Capture the cell that displays the provided text and extract its (X, Y) central coordinate. 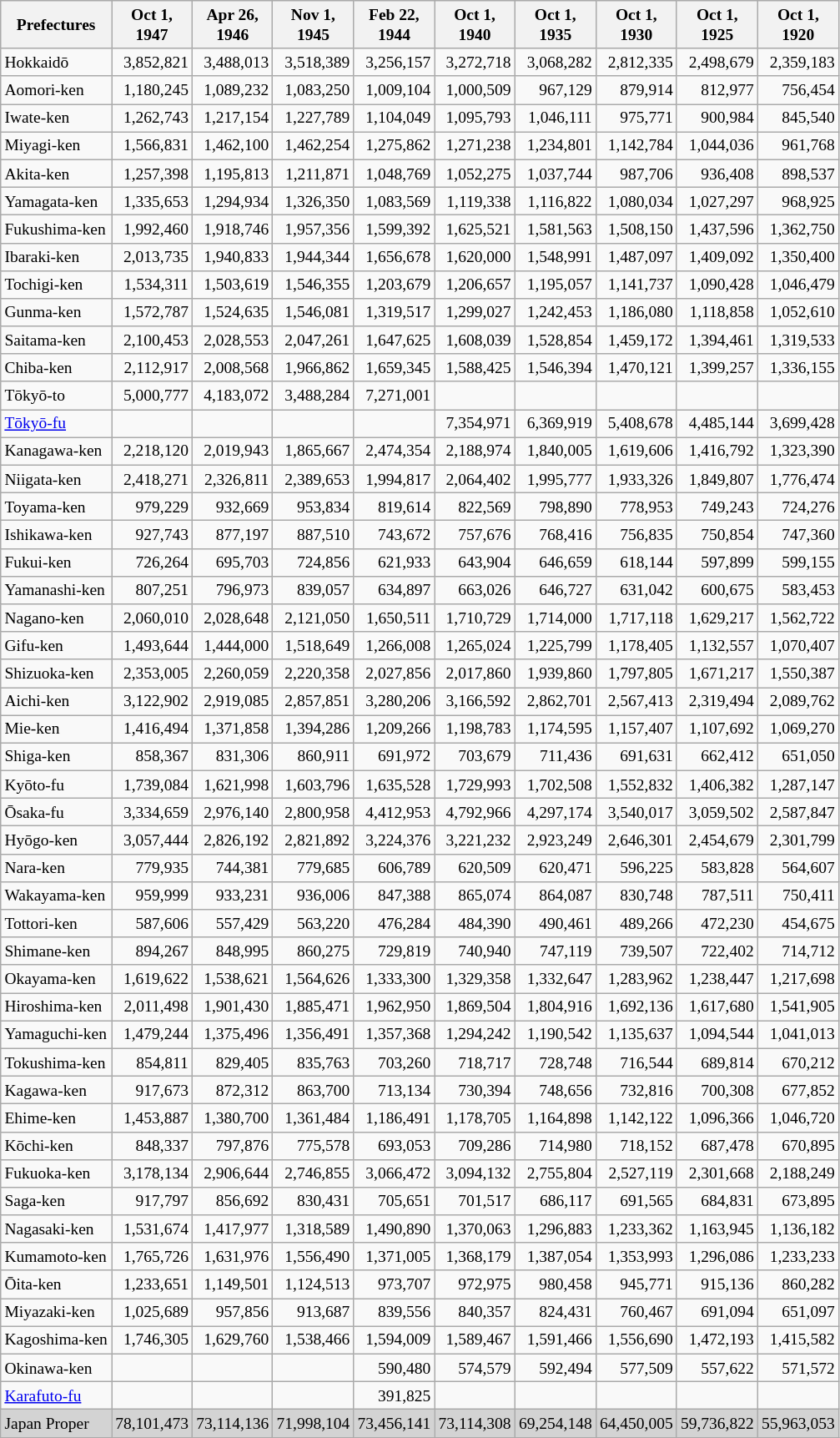
1,294,934 (233, 200)
3,488,013 (233, 62)
860,275 (314, 951)
1,629,760 (233, 1340)
1,659,345 (394, 367)
Shimane-ken (57, 951)
927,743 (152, 534)
643,904 (475, 563)
Ehime-ken (57, 1118)
932,669 (233, 507)
3,256,157 (394, 62)
1,556,690 (636, 1340)
1,625,521 (475, 229)
634,897 (394, 589)
Kyōto-fu (57, 785)
894,267 (152, 951)
1,546,355 (314, 284)
2,906,644 (233, 1173)
1,415,582 (797, 1340)
1,356,491 (314, 1035)
1,650,511 (394, 618)
1,186,080 (636, 312)
Kagawa-ken (57, 1090)
476,284 (394, 923)
Oct 1,1940 (475, 25)
484,390 (475, 923)
Saitama-ken (57, 341)
2,260,059 (233, 673)
1,375,496 (233, 1035)
1,326,350 (314, 200)
Karafuto-fu (57, 1395)
775,578 (314, 1145)
1,608,039 (475, 341)
2,008,568 (233, 367)
1,203,679 (394, 284)
1,462,100 (233, 145)
Yamagata-ken (57, 200)
Aichi-ken (57, 701)
677,852 (797, 1090)
724,276 (797, 507)
1,149,501 (233, 1284)
840,357 (475, 1312)
2,826,192 (233, 840)
Oct 1,1920 (797, 25)
1,319,517 (394, 312)
Niigata-ken (57, 479)
1,459,172 (636, 341)
686,117 (556, 1202)
2,527,119 (636, 1173)
73,114,136 (233, 1424)
1,271,238 (475, 145)
750,854 (717, 534)
1,416,792 (717, 451)
490,461 (556, 923)
1,132,557 (717, 646)
597,899 (717, 563)
1,142,784 (636, 145)
3,488,284 (314, 396)
1,714,000 (556, 618)
73,456,141 (394, 1424)
Tōkyō-fu (57, 424)
Oct 1,1930 (636, 25)
839,556 (394, 1312)
829,405 (233, 1062)
1,493,644 (152, 646)
6,369,919 (556, 424)
1,692,136 (636, 1007)
1,163,945 (717, 1229)
1,180,245 (152, 90)
1,739,084 (152, 785)
887,510 (314, 534)
728,748 (556, 1062)
797,876 (233, 1145)
1,116,822 (556, 200)
1,776,474 (797, 479)
872,312 (233, 1090)
Kōchi-ken (57, 1145)
557,429 (233, 923)
5,000,777 (152, 396)
701,517 (475, 1202)
1,048,769 (394, 174)
583,828 (717, 868)
1,009,104 (394, 90)
1,406,382 (717, 785)
705,651 (394, 1202)
1,717,118 (636, 618)
1,294,242 (475, 1035)
1,437,596 (717, 229)
1,538,466 (314, 1340)
2,389,653 (314, 479)
3,540,017 (636, 813)
621,933 (394, 563)
779,685 (314, 868)
1,119,338 (475, 200)
933,231 (233, 895)
Ōita-ken (57, 1284)
Nagasaki-ken (57, 1229)
Kagoshima-ken (57, 1340)
749,243 (717, 507)
1,164,898 (556, 1118)
3,057,444 (152, 840)
877,197 (233, 534)
1,211,871 (314, 174)
854,811 (152, 1062)
1,195,813 (233, 174)
1,746,305 (152, 1340)
3,066,472 (394, 1173)
716,544 (636, 1062)
1,319,533 (797, 341)
1,090,428 (717, 284)
957,856 (233, 1312)
709,286 (475, 1145)
2,587,847 (797, 813)
1,332,647 (556, 978)
961,768 (797, 145)
747,119 (556, 951)
1,206,657 (475, 284)
1,710,729 (475, 618)
1,957,356 (314, 229)
571,572 (797, 1367)
1,546,394 (556, 367)
1,647,625 (394, 341)
718,717 (475, 1062)
1,094,544 (717, 1035)
599,155 (797, 563)
2,646,301 (636, 840)
1,371,858 (233, 729)
1,453,887 (152, 1118)
747,360 (797, 534)
646,727 (556, 589)
2,326,811 (233, 479)
1,588,425 (475, 367)
Hokkaidō (57, 62)
651,097 (797, 1312)
1,238,447 (717, 978)
1,940,833 (233, 257)
703,260 (394, 1062)
1,296,086 (717, 1257)
915,136 (717, 1284)
1,233,362 (636, 1229)
Nov 1,1945 (314, 25)
1,552,832 (636, 785)
1,037,744 (556, 174)
900,984 (717, 119)
1,283,962 (636, 978)
5,408,678 (636, 424)
1,572,787 (152, 312)
1,589,467 (475, 1340)
3,122,902 (152, 701)
2,919,085 (233, 701)
959,999 (152, 895)
936,006 (314, 895)
863,700 (314, 1090)
3,178,134 (152, 1173)
848,337 (152, 1145)
489,266 (636, 923)
1,849,807 (717, 479)
729,819 (394, 951)
563,220 (314, 923)
2,019,943 (233, 451)
Wakayama-ken (57, 895)
1,371,005 (394, 1257)
1,635,528 (394, 785)
1,962,950 (394, 1007)
Apr 26,1946 (233, 25)
1,538,621 (233, 978)
2,353,005 (152, 673)
1,095,793 (475, 119)
Shiga-ken (57, 756)
620,509 (475, 868)
472,230 (717, 923)
798,890 (556, 507)
1,869,504 (475, 1007)
620,471 (556, 868)
1,620,000 (475, 257)
856,692 (233, 1202)
Kanagawa-ken (57, 451)
600,675 (717, 589)
1,994,817 (394, 479)
3,280,206 (394, 701)
Toyama-ken (57, 507)
2,027,856 (394, 673)
1,918,746 (233, 229)
695,703 (233, 563)
3,852,821 (152, 62)
1,470,121 (636, 367)
839,057 (314, 589)
824,431 (556, 1312)
1,556,490 (314, 1257)
2,301,668 (717, 1173)
Yamaguchi-ken (57, 1035)
1,995,777 (556, 479)
7,354,971 (475, 424)
Ōsaka-fu (57, 813)
1,333,300 (394, 978)
847,388 (394, 895)
1,142,122 (636, 1118)
1,046,720 (797, 1118)
1,233,651 (152, 1284)
Fukuoka-ken (57, 1173)
Tokushima-ken (57, 1062)
732,816 (636, 1090)
1,581,563 (556, 229)
78,101,473 (152, 1424)
722,402 (717, 951)
812,977 (717, 90)
2,188,974 (475, 451)
Ibaraki-ken (57, 257)
391,825 (394, 1395)
1,186,491 (394, 1118)
1,417,977 (233, 1229)
1,080,034 (636, 200)
1,534,311 (152, 284)
1,265,024 (475, 646)
1,275,862 (394, 145)
1,594,009 (394, 1340)
684,831 (717, 1202)
2,454,679 (717, 840)
1,603,796 (314, 785)
1,350,400 (797, 257)
1,619,622 (152, 978)
700,308 (717, 1090)
756,835 (636, 534)
1,865,667 (314, 451)
1,107,692 (717, 729)
1,242,453 (556, 312)
4,183,072 (233, 396)
730,394 (475, 1090)
724,856 (314, 563)
2,812,335 (636, 62)
1,409,092 (717, 257)
1,508,150 (636, 229)
1,531,674 (152, 1229)
936,408 (717, 174)
1,566,831 (152, 145)
2,857,851 (314, 701)
1,089,232 (233, 90)
Akita-ken (57, 174)
646,659 (556, 563)
1,629,217 (717, 618)
1,387,054 (556, 1257)
Tochigi-ken (57, 284)
739,507 (636, 951)
848,995 (233, 951)
Chiba-ken (57, 367)
1,804,916 (556, 1007)
779,935 (152, 868)
1,052,610 (797, 312)
1,444,000 (233, 646)
1,394,286 (314, 729)
1,562,722 (797, 618)
1,335,653 (152, 200)
Fukui-ken (57, 563)
1,190,542 (556, 1035)
592,494 (556, 1367)
2,498,679 (717, 62)
1,318,589 (314, 1229)
606,789 (394, 868)
Saga-ken (57, 1202)
2,862,701 (556, 701)
Miyagi-ken (57, 145)
454,675 (797, 923)
2,567,413 (636, 701)
1,124,513 (314, 1284)
953,834 (314, 507)
1,323,390 (797, 451)
577,509 (636, 1367)
864,087 (556, 895)
1,217,698 (797, 978)
55,963,053 (797, 1424)
703,679 (475, 756)
574,579 (475, 1367)
Kumamoto-ken (57, 1257)
1,656,678 (394, 257)
Oct 1,1935 (556, 25)
2,301,799 (797, 840)
663,026 (475, 589)
1,044,036 (717, 145)
691,972 (394, 756)
1,299,027 (475, 312)
4,297,174 (556, 813)
1,070,407 (797, 646)
1,370,063 (475, 1229)
3,221,232 (475, 840)
898,537 (797, 174)
2,047,261 (314, 341)
1,564,626 (314, 978)
1,966,862 (314, 367)
967,129 (556, 90)
Prefectures (57, 25)
2,017,860 (475, 673)
760,467 (636, 1312)
1,104,049 (394, 119)
1,083,569 (394, 200)
2,028,648 (233, 618)
1,797,805 (636, 673)
Shizuoka-ken (57, 673)
757,676 (475, 534)
1,046,479 (797, 284)
1,052,275 (475, 174)
1,357,368 (394, 1035)
673,895 (797, 1202)
1,550,387 (797, 673)
4,485,144 (717, 424)
64,450,005 (636, 1424)
831,306 (233, 756)
596,225 (636, 868)
583,453 (797, 589)
787,511 (717, 895)
1,528,854 (556, 341)
1,195,057 (556, 284)
2,089,762 (797, 701)
Okinawa-ken (57, 1367)
2,359,183 (797, 62)
3,059,502 (717, 813)
Iwate-ken (57, 119)
744,381 (233, 868)
1,136,182 (797, 1229)
2,011,498 (152, 1007)
3,068,282 (556, 62)
1,462,254 (314, 145)
7,271,001 (394, 396)
1,041,013 (797, 1035)
2,755,804 (556, 1173)
2,746,855 (314, 1173)
987,706 (636, 174)
714,980 (556, 1145)
651,050 (797, 756)
748,656 (556, 1090)
1,702,508 (556, 785)
3,699,428 (797, 424)
713,134 (394, 1090)
917,673 (152, 1090)
778,953 (636, 507)
1,046,111 (556, 119)
1,266,008 (394, 646)
819,614 (394, 507)
Feb 22,1944 (394, 25)
1,939,860 (556, 673)
865,074 (475, 895)
69,254,148 (556, 1424)
1,518,649 (314, 646)
1,368,179 (475, 1257)
1,591,466 (556, 1340)
Mie-ken (57, 729)
1,416,494 (152, 729)
1,631,976 (233, 1257)
2,218,120 (152, 451)
726,264 (152, 563)
3,518,389 (314, 62)
Hiroshima-ken (57, 1007)
631,042 (636, 589)
1,840,005 (556, 451)
Yamanashi-ken (57, 589)
913,687 (314, 1312)
618,144 (636, 563)
3,166,592 (475, 701)
73,114,308 (475, 1424)
1,479,244 (152, 1035)
945,771 (636, 1284)
1,227,789 (314, 119)
1,503,619 (233, 284)
973,707 (394, 1284)
693,053 (394, 1145)
1,399,257 (717, 367)
2,976,140 (233, 813)
59,736,822 (717, 1424)
1,178,405 (636, 646)
2,800,958 (314, 813)
1,198,783 (475, 729)
1,490,890 (394, 1229)
2,821,892 (314, 840)
Hyōgo-ken (57, 840)
1,096,366 (717, 1118)
768,416 (556, 534)
Aomori-ken (57, 90)
980,458 (556, 1284)
1,025,689 (152, 1312)
1,336,155 (797, 367)
1,174,595 (556, 729)
687,478 (717, 1145)
Gifu-ken (57, 646)
1,000,509 (475, 90)
Japan Proper (57, 1424)
2,028,553 (233, 341)
1,901,430 (233, 1007)
1,671,217 (717, 673)
1,380,700 (233, 1118)
3,272,718 (475, 62)
807,251 (152, 589)
Ishikawa-ken (57, 534)
2,060,010 (152, 618)
2,923,249 (556, 840)
3,224,376 (394, 840)
718,152 (636, 1145)
1,472,193 (717, 1340)
1,362,750 (797, 229)
1,027,297 (717, 200)
Nara-ken (57, 868)
1,619,606 (636, 451)
3,334,659 (152, 813)
1,992,460 (152, 229)
2,418,271 (152, 479)
1,178,705 (475, 1118)
1,257,398 (152, 174)
1,069,270 (797, 729)
822,569 (475, 507)
4,412,953 (394, 813)
972,975 (475, 1284)
968,925 (797, 200)
750,411 (797, 895)
689,814 (717, 1062)
2,220,358 (314, 673)
4,792,966 (475, 813)
Tottori-ken (57, 923)
3,094,132 (475, 1173)
Nagano-ken (57, 618)
975,771 (636, 119)
1,141,737 (636, 284)
2,188,249 (797, 1173)
1,487,097 (636, 257)
1,083,250 (314, 90)
1,885,471 (314, 1007)
1,541,905 (797, 1007)
879,914 (636, 90)
917,797 (152, 1202)
1,548,991 (556, 257)
2,319,494 (717, 701)
1,118,858 (717, 312)
711,436 (556, 756)
1,157,407 (636, 729)
670,212 (797, 1062)
662,412 (717, 756)
1,729,993 (475, 785)
1,225,799 (556, 646)
587,606 (152, 923)
Miyazaki-ken (57, 1312)
590,480 (394, 1367)
714,712 (797, 951)
2,013,735 (152, 257)
670,895 (797, 1145)
564,607 (797, 868)
1,621,998 (233, 785)
740,940 (475, 951)
Oct 1,1925 (717, 25)
1,599,392 (394, 229)
557,622 (717, 1367)
743,672 (394, 534)
860,911 (314, 756)
1,765,726 (152, 1257)
691,631 (636, 756)
830,748 (636, 895)
2,121,050 (314, 618)
71,998,104 (314, 1424)
Oct 1,1947 (152, 25)
2,100,453 (152, 341)
979,229 (152, 507)
1,361,484 (314, 1118)
1,353,993 (636, 1257)
1,233,233 (797, 1257)
1,209,266 (394, 729)
1,217,154 (233, 119)
1,617,680 (717, 1007)
845,540 (797, 119)
Tōkyō-to (57, 396)
1,287,147 (797, 785)
691,565 (636, 1202)
1,546,081 (314, 312)
860,282 (797, 1284)
1,135,637 (636, 1035)
1,329,358 (475, 978)
2,112,917 (152, 367)
1,234,801 (556, 145)
1,296,883 (556, 1229)
1,944,344 (314, 257)
1,394,461 (717, 341)
1,524,635 (233, 312)
756,454 (797, 90)
Gunma-ken (57, 312)
2,474,354 (394, 451)
1,933,326 (636, 479)
835,763 (314, 1062)
796,973 (233, 589)
830,431 (314, 1202)
2,064,402 (475, 479)
691,094 (717, 1312)
Fukushima-ken (57, 229)
Okayama-ken (57, 978)
1,262,743 (152, 119)
858,367 (152, 756)
